Search for the cell housing the specified text and yield its (X, Y) center coordinate. 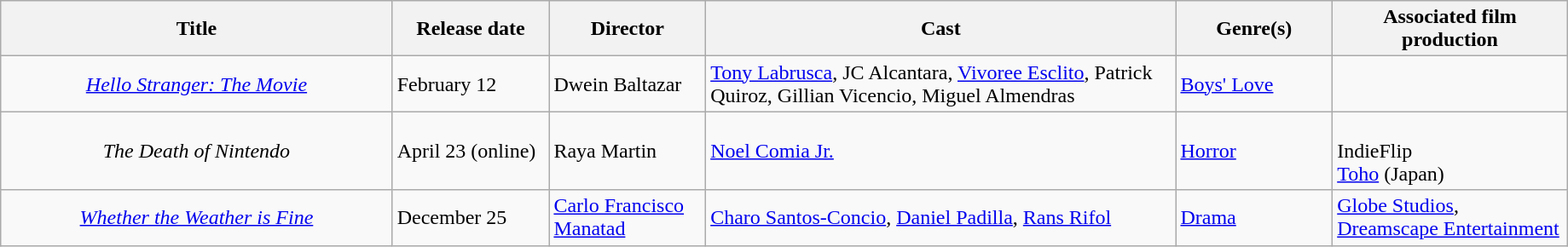
IndieFlipToho (Japan) (1450, 151)
December 25 (471, 218)
Globe Studios,Dreamscape Entertainment (1450, 218)
April 23 (online) (471, 151)
Boys' Love (1254, 83)
Raya Martin (628, 151)
February 12 (471, 83)
Noel Comia Jr. (941, 151)
Genre(s) (1254, 29)
Whether the Weather is Fine (196, 218)
Horror (1254, 151)
Drama (1254, 218)
Carlo Francisco Manatad (628, 218)
Cast (941, 29)
Dwein Baltazar (628, 83)
Director (628, 29)
Release date (471, 29)
Title (196, 29)
Tony Labrusca, JC Alcantara, Vivoree Esclito, Patrick Quiroz, Gillian Vicencio, Miguel Almendras (941, 83)
Charo Santos-Concio, Daniel Padilla, Rans Rifol (941, 218)
The Death of Nintendo (196, 151)
Hello Stranger: The Movie (196, 83)
Associated film production (1450, 29)
